For the text-containing cell, return its midpoint in [x, y] coordinate format. 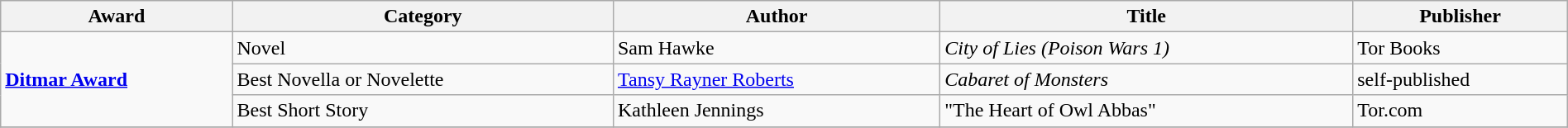
Best Novella or Novelette [423, 79]
Tor.com [1460, 111]
Kathleen Jennings [776, 111]
Award [117, 17]
Tansy Rayner Roberts [776, 79]
Publisher [1460, 17]
self-published [1460, 79]
Title [1146, 17]
Best Short Story [423, 111]
Ditmar Award [117, 79]
City of Lies (Poison Wars 1) [1146, 48]
"The Heart of Owl Abbas" [1146, 111]
Novel [423, 48]
Category [423, 17]
Sam Hawke [776, 48]
Author [776, 17]
Tor Books [1460, 48]
Cabaret of Monsters [1146, 79]
